Capture the cell that displays the provided text and extract its [x, y] central coordinate. 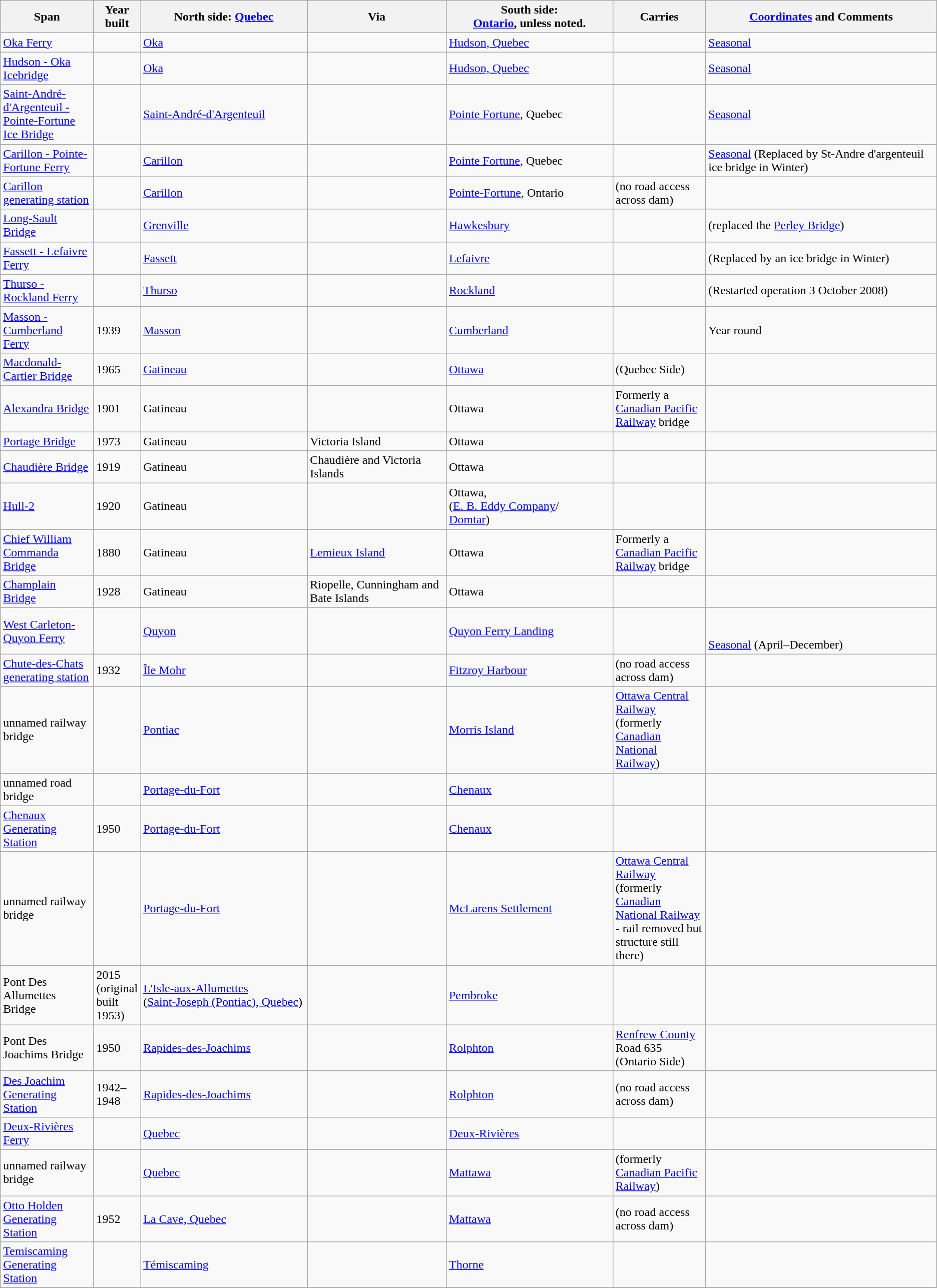
Macdonald-Cartier Bridge [47, 369]
1920 [117, 506]
Fitzroy Harbour [530, 671]
South side:Ontario, unless noted. [530, 17]
Thurso [224, 290]
Lemieux Island [377, 552]
1952 [117, 1219]
Quyon Ferry Landing [530, 631]
1973 [117, 441]
1901 [117, 408]
2015 (original built 1953) [117, 995]
Deux-Rivières [530, 1133]
(Replaced by an ice bridge in Winter) [821, 258]
Thorne [530, 1265]
Masson [224, 330]
Renfrew County Road 635 (Ontario Side) [659, 1048]
Chaudière and Victoria Islands [377, 467]
Temiscaming Generating Station [47, 1265]
Cumberland [530, 330]
Deux-Rivières Ferry [47, 1133]
Pembroke [530, 995]
North side: Quebec [224, 17]
Via [377, 17]
Saint-André-d'Argenteuil - Pointe-Fortune Ice Bridge [47, 114]
Carillon generating station [47, 193]
1919 [117, 467]
1942–1948 [117, 1094]
Pointe-Fortune, Ontario [530, 193]
Ottawa,(E. B. Eddy Company/Domtar) [530, 506]
McLarens Settlement [530, 909]
Long-Sault Bridge [47, 225]
(formerly Canadian Pacific Railway) [659, 1172]
Hudson - Oka Icebridge [47, 68]
Year round [821, 330]
Masson - Cumberland Ferry [47, 330]
Fassett [224, 258]
Hawkesbury [530, 225]
Quyon [224, 631]
Chenaux Generating Station [47, 829]
L'Isle-aux-Allumettes(Saint-Joseph (Pontiac), Quebec) [224, 995]
(Restarted operation 3 October 2008) [821, 290]
1939 [117, 330]
1928 [117, 591]
Grenville [224, 225]
unnamed road bridge [47, 790]
1965 [117, 369]
Riopelle, Cunningham and Bate Islands [377, 591]
Alexandra Bridge [47, 408]
Victoria Island [377, 441]
Ottawa Central Railway (formerly Canadian National Railway - rail removed but structure still there) [659, 909]
Carillon - Pointe-Fortune Ferry [47, 160]
1880 [117, 552]
Coordinates and Comments [821, 17]
(Quebec Side) [659, 369]
Fassett - Lefaivre Ferry [47, 258]
(replaced the Perley Bridge) [821, 225]
Seasonal (April–December) [821, 631]
Portage Bridge [47, 441]
Hull-2 [47, 506]
Des Joachim Generating Station [47, 1094]
Chaudière Bridge [47, 467]
Seasonal (Replaced by St-Andre d'argenteuil ice bridge in Winter) [821, 160]
Pontiac [224, 730]
West Carleton-Quyon Ferry [47, 631]
Rockland [530, 290]
Lefaivre [530, 258]
1932 [117, 671]
Year built [117, 17]
Span [47, 17]
Otto Holden Generating Station [47, 1219]
Témiscaming [224, 1265]
Chief William Commanda Bridge [47, 552]
Île Mohr [224, 671]
Chute-des-Chats generating station [47, 671]
Saint-André-d'Argenteuil [224, 114]
Pont Des Joachims Bridge [47, 1048]
Ottawa Central Railway (formerly Canadian National Railway) [659, 730]
Morris Island [530, 730]
Pont Des Allumettes Bridge [47, 995]
Thurso - Rockland Ferry [47, 290]
Carries [659, 17]
Champlain Bridge [47, 591]
La Cave, Quebec [224, 1219]
Oka Ferry [47, 43]
